From the cell containing the given text, extract its center point as [x, y] coordinate. 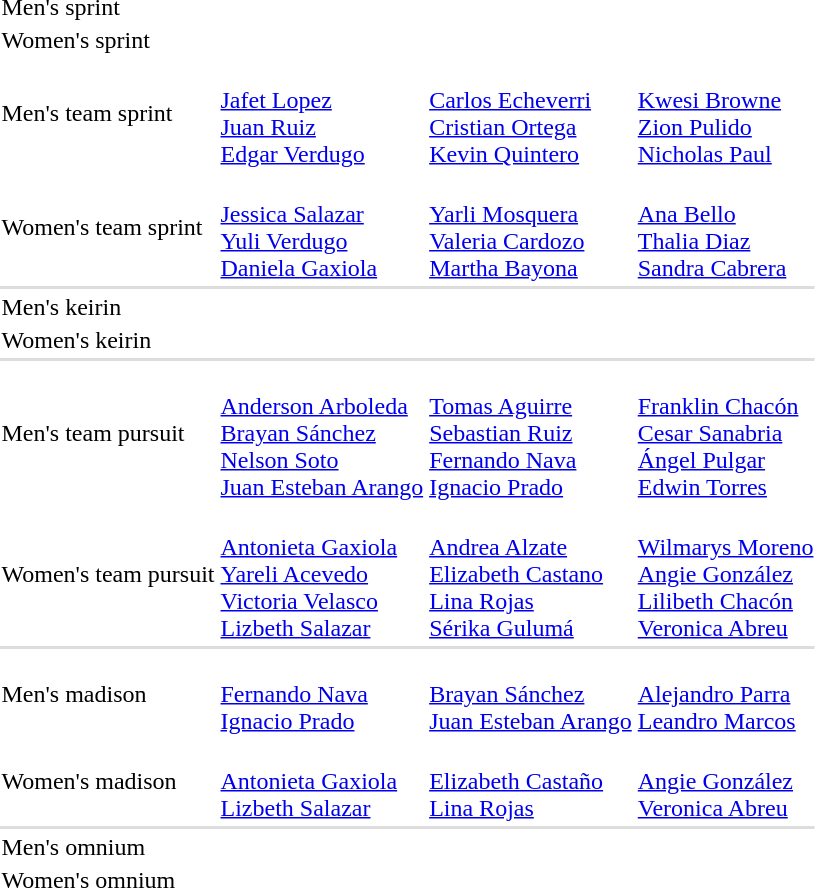
Ana BelloThalia DiazSandra Cabrera [726, 228]
Women's sprint [108, 40]
Jessica SalazarYuli VerdugoDaniela Gaxiola [322, 228]
Men's team sprint [108, 114]
Yarli MosqueraValeria CardozoMartha Bayona [531, 228]
Kwesi BrowneZion PulidoNicholas Paul [726, 114]
Elizabeth CastañoLina Rojas [531, 781]
Women's team pursuit [108, 574]
Men's omnium [108, 847]
Antonieta GaxiolaLizbeth Salazar [322, 781]
Angie GonzálezVeronica Abreu [726, 781]
Antonieta GaxiolaYareli AcevedoVictoria VelascoLizbeth Salazar [322, 574]
Fernando NavaIgnacio Prado [322, 694]
Men's keirin [108, 307]
Franklin ChacónCesar SanabriaÁngel PulgarEdwin Torres [726, 433]
Tomas AguirreSebastian RuizFernando NavaIgnacio Prado [531, 433]
Andrea AlzateElizabeth CastanoLina RojasSérika Gulumá [531, 574]
Women's keirin [108, 340]
Alejandro ParraLeandro Marcos [726, 694]
Women's team sprint [108, 228]
Carlos EcheverriCristian OrtegaKevin Quintero [531, 114]
Anderson ArboledaBrayan SánchezNelson SotoJuan Esteban Arango [322, 433]
Brayan SánchezJuan Esteban Arango [531, 694]
Jafet LopezJuan RuizEdgar Verdugo [322, 114]
Men's team pursuit [108, 433]
Women's madison [108, 781]
Men's madison [108, 694]
Wilmarys MorenoAngie GonzálezLilibeth ChacónVeronica Abreu [726, 574]
